Return the (x, y) coordinate for the center point of the cell that contains the specified text.  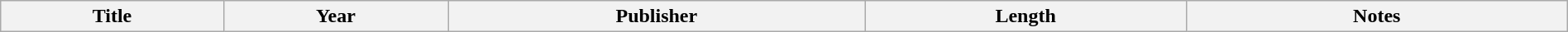
Year (336, 16)
Length (1025, 16)
Notes (1376, 16)
Title (112, 16)
Publisher (657, 16)
